For the text-containing cell, return its midpoint in (X, Y) coordinate format. 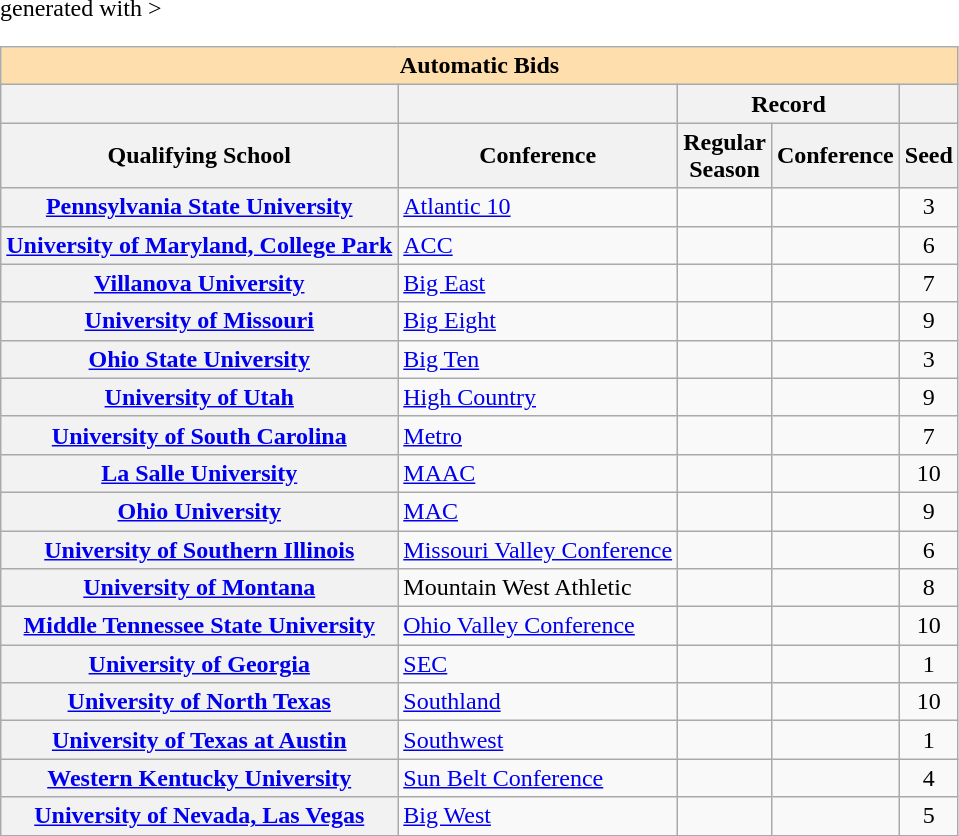
La Salle University (200, 473)
Seed (928, 156)
8 (928, 588)
Atlantic 10 (538, 207)
Villanova University (200, 283)
Southwest (538, 740)
University of Georgia (200, 664)
Western Kentucky University (200, 778)
Ohio University (200, 511)
Ohio Valley Conference (538, 626)
Big Ten (538, 359)
Big East (538, 283)
University of Nevada, Las Vegas (200, 816)
MAAC (538, 473)
University of Texas at Austin (200, 740)
Regular Season (725, 156)
University of Southern Illinois (200, 549)
Ohio State University (200, 359)
Metro (538, 435)
Pennsylvania State University (200, 207)
Record (789, 104)
Sun Belt Conference (538, 778)
SEC (538, 664)
Big West (538, 816)
University of North Texas (200, 702)
Mountain West Athletic (538, 588)
University of South Carolina (200, 435)
University of Missouri (200, 321)
University of Maryland, College Park (200, 245)
High Country (538, 397)
Middle Tennessee State University (200, 626)
Automatic Bids (480, 66)
Missouri Valley Conference (538, 549)
Qualifying School (200, 156)
University of Utah (200, 397)
Southland (538, 702)
Big Eight (538, 321)
ACC (538, 245)
MAC (538, 511)
5 (928, 816)
University of Montana (200, 588)
4 (928, 778)
